Identify which cell holds the provided text, then report its (X, Y) central coordinate. 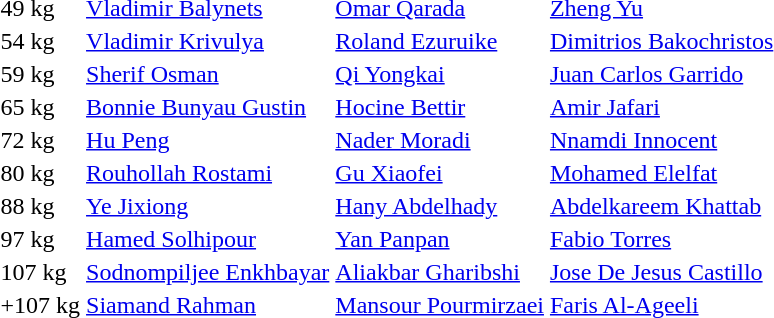
Qi Yongkai (440, 74)
Hu Peng (208, 140)
Aliakbar Gharibshi (440, 272)
Bonnie Bunyau Gustin (208, 107)
Nader Moradi (440, 140)
Gu Xiaofei (440, 173)
Yan Panpan (440, 239)
Ye Jixiong (208, 206)
Mohamed Elelfat (661, 173)
Juan Carlos Garrido (661, 74)
Nnamdi Innocent (661, 140)
Sherif Osman (208, 74)
Rouhollah Rostami (208, 173)
Sodnompiljee Enkhbayar (208, 272)
Hocine Bettir (440, 107)
Hany Abdelhady (440, 206)
Amir Jafari (661, 107)
Hamed Solhipour (208, 239)
Abdelkareem Khattab (661, 206)
Vladimir Krivulya (208, 41)
Roland Ezuruike (440, 41)
Dimitrios Bakochristos (661, 41)
Fabio Torres (661, 239)
Jose De Jesus Castillo (661, 272)
